Provide the [X, Y] coordinate of the cell's center where the given text is located.  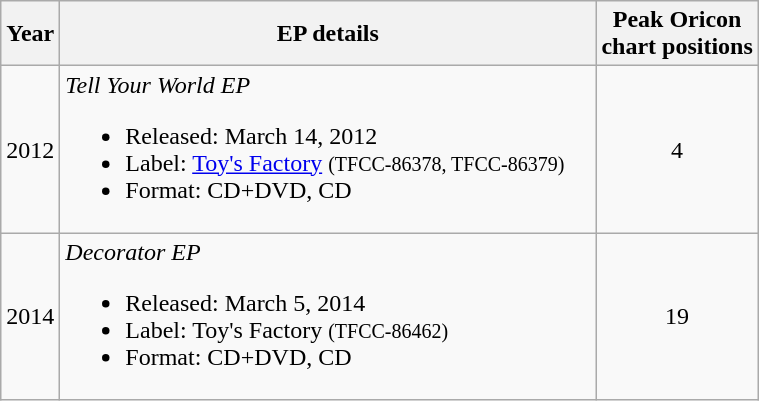
Year [30, 34]
Tell Your World EPReleased: March 14, 2012Label: Toy's Factory (TFCC-86378, TFCC-86379)Format: CD+DVD, CD [328, 150]
2014 [30, 316]
Decorator EPReleased: March 5, 2014Label: Toy's Factory (TFCC-86462)Format: CD+DVD, CD [328, 316]
19 [677, 316]
EP details [328, 34]
2012 [30, 150]
4 [677, 150]
Peak Oricon chart positions [677, 34]
